Detect which cell encompasses the target text, then output its [x, y] center coordinate. 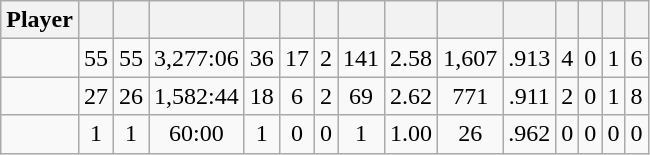
36 [262, 58]
771 [470, 96]
2.58 [412, 58]
Player [40, 20]
2.62 [412, 96]
18 [262, 96]
4 [568, 58]
1,582:44 [197, 96]
27 [96, 96]
1.00 [412, 134]
60:00 [197, 134]
.911 [530, 96]
1,607 [470, 58]
.962 [530, 134]
141 [362, 58]
3,277:06 [197, 58]
.913 [530, 58]
8 [636, 96]
69 [362, 96]
17 [296, 58]
